Determine the [X, Y] coordinate at the center of the cell enclosing the given text.  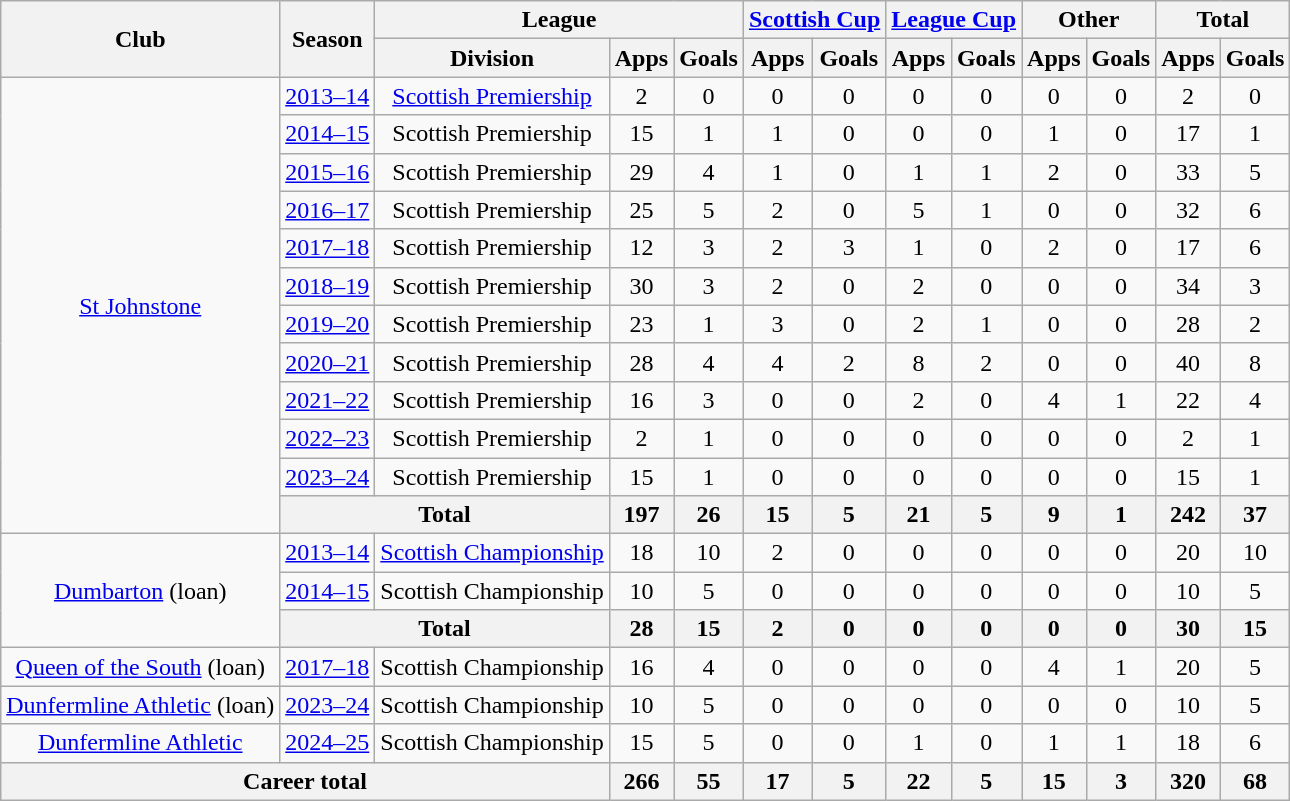
Season [328, 39]
Scottish Cup [814, 20]
League Cup [954, 20]
2020–21 [328, 362]
37 [1255, 515]
2022–23 [328, 438]
12 [641, 248]
9 [1054, 515]
Dunfermline Athletic [140, 743]
2015–16 [328, 172]
League [560, 20]
242 [1188, 515]
2024–25 [328, 743]
320 [1188, 781]
Dumbarton (loan) [140, 591]
2019–20 [328, 324]
55 [709, 781]
St Johnstone [140, 306]
Club [140, 39]
23 [641, 324]
32 [1188, 210]
Career total [305, 781]
Other [1089, 20]
2018–19 [328, 286]
26 [709, 515]
266 [641, 781]
2021–22 [328, 400]
68 [1255, 781]
25 [641, 210]
33 [1188, 172]
Queen of the South (loan) [140, 667]
40 [1188, 362]
Division [492, 58]
197 [641, 515]
Dunfermline Athletic (loan) [140, 705]
2016–17 [328, 210]
21 [918, 515]
29 [641, 172]
34 [1188, 286]
